Search for the cell housing the specified text and yield its (x, y) center coordinate. 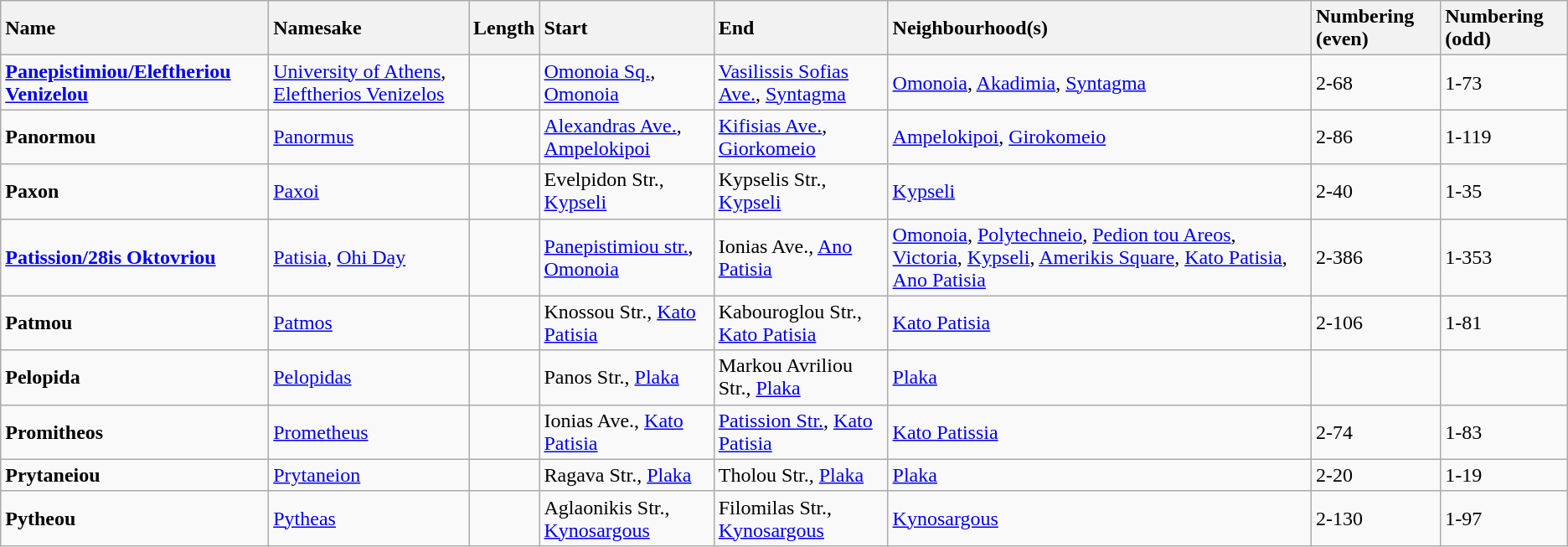
Pelopida (135, 377)
Promitheos (135, 432)
1-81 (1504, 323)
1-73 (1504, 82)
Prytaneiou (135, 475)
Kifisias Ave., Giorkomeio (801, 137)
Aglaonikis Str., Kynosargous (627, 518)
Omonoia, Polytechneio, Pedion tou Areos, Victoria, Kypseli, Amerikis Square, Kato Patisia, Ano Patisia (1099, 257)
1-119 (1504, 137)
2-106 (1375, 323)
Kato Patissia (1099, 432)
End (801, 28)
Ionias Ave., Kato Patisia (627, 432)
University of Athens, Eleftherios Venizelos (369, 82)
2-40 (1375, 191)
Knossou Str., Kato Patisia (627, 323)
Namesake (369, 28)
Tholou Str., Plaka (801, 475)
Prometheus (369, 432)
Kabouroglou Str., Kato Patisia (801, 323)
Ionias Ave., Ano Patisia (801, 257)
Filomilas Str., Kynosargous (801, 518)
Name (135, 28)
Pytheou (135, 518)
Prytaneion (369, 475)
Neighbourhood(s) (1099, 28)
Kypselis Str., Kypseli (801, 191)
Paxoi (369, 191)
2-386 (1375, 257)
Numbering (even) (1375, 28)
Panormou (135, 137)
Patisia, Ohi Day (369, 257)
1-19 (1504, 475)
1-353 (1504, 257)
2-74 (1375, 432)
Markou Avriliou Str., Plaka (801, 377)
1-83 (1504, 432)
Evelpidon Str., Kypseli (627, 191)
1-35 (1504, 191)
2-86 (1375, 137)
Patmos (369, 323)
Panos Str., Plaka (627, 377)
Vasilissis Sofias Ave., Syntagma (801, 82)
Patission/28is Oktovriou (135, 257)
2-130 (1375, 518)
Patmou (135, 323)
Pytheas (369, 518)
Panepistimiou str., Omonoia (627, 257)
2-20 (1375, 475)
Omonoia, Akadimia, Syntagma (1099, 82)
Start (627, 28)
Ampelokipoi, Girokomeio (1099, 137)
Kypseli (1099, 191)
Pelopidas (369, 377)
Kato Patisia (1099, 323)
Patission Str., Kato Patisia (801, 432)
Panormus (369, 137)
1-97 (1504, 518)
Length (504, 28)
Paxon (135, 191)
Panepistimiou/Eleftheriou Venizelou (135, 82)
Ragava Str., Plaka (627, 475)
Alexandras Ave., Ampelokipoi (627, 137)
Kynosargous (1099, 518)
2-68 (1375, 82)
Omonoia Sq., Omonoia (627, 82)
Numbering (odd) (1504, 28)
